Return [x, y] of the center of cell containing provided text 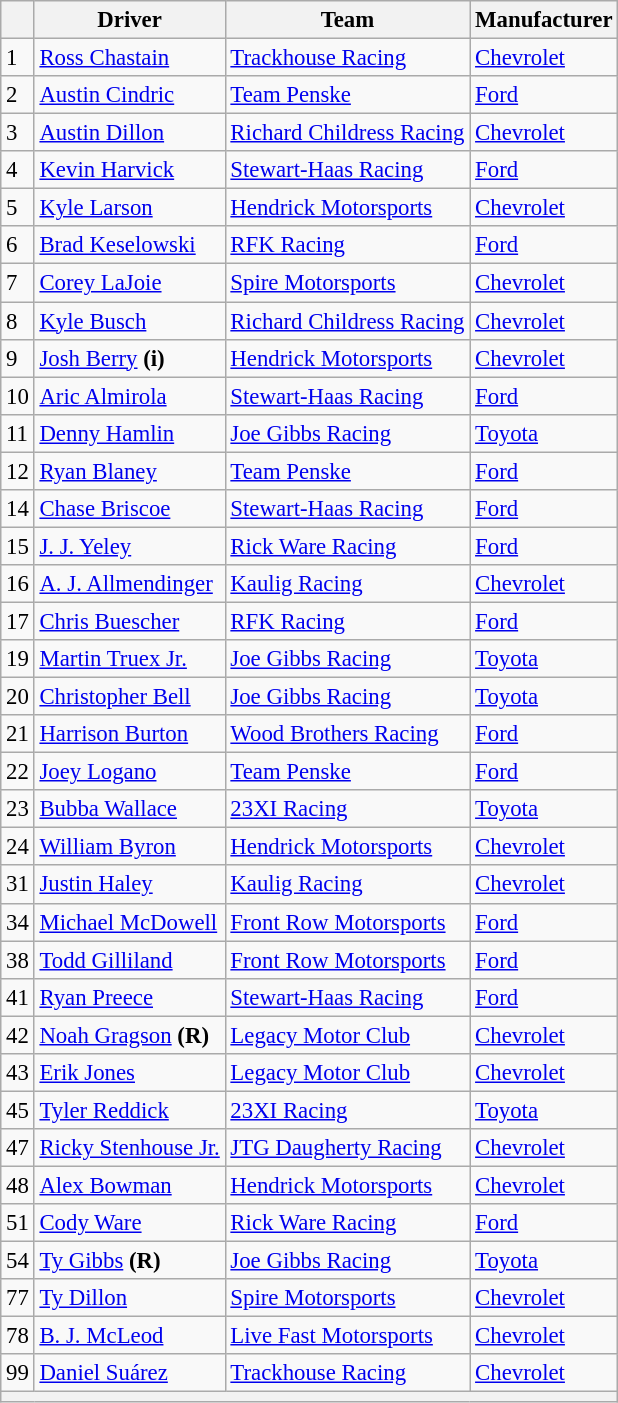
Driver [130, 20]
23 [18, 809]
Ty Gibbs (R) [130, 1261]
Brad Keselowski [130, 245]
Corey LaJoie [130, 283]
J. J. Yeley [130, 546]
5 [18, 208]
Manufacturer [544, 20]
11 [18, 433]
Alex Bowman [130, 1185]
47 [18, 1148]
Kyle Busch [130, 321]
54 [18, 1261]
45 [18, 1110]
Noah Gragson (R) [130, 1035]
Bubba Wallace [130, 809]
8 [18, 321]
A. J. Allmendinger [130, 584]
Martin Truex Jr. [130, 659]
Ross Chastain [130, 58]
20 [18, 697]
Team [348, 20]
Chris Buescher [130, 621]
Chase Briscoe [130, 509]
Kevin Harvick [130, 170]
Tyler Reddick [130, 1110]
43 [18, 1073]
15 [18, 546]
99 [18, 1373]
16 [18, 584]
Josh Berry (i) [130, 358]
21 [18, 734]
Ricky Stenhouse Jr. [130, 1148]
4 [18, 170]
3 [18, 133]
9 [18, 358]
10 [18, 396]
42 [18, 1035]
Todd Gilliland [130, 960]
7 [18, 283]
Christopher Bell [130, 697]
31 [18, 885]
Ryan Blaney [130, 471]
Michael McDowell [130, 922]
Austin Cindric [130, 95]
Cody Ware [130, 1223]
Aric Almirola [130, 396]
41 [18, 997]
6 [18, 245]
14 [18, 509]
Daniel Suárez [130, 1373]
William Byron [130, 847]
Ty Dillon [130, 1298]
Harrison Burton [130, 734]
51 [18, 1223]
48 [18, 1185]
Erik Jones [130, 1073]
12 [18, 471]
24 [18, 847]
22 [18, 772]
JTG Daugherty Racing [348, 1148]
34 [18, 922]
Ryan Preece [130, 997]
38 [18, 960]
1 [18, 58]
Denny Hamlin [130, 433]
17 [18, 621]
Austin Dillon [130, 133]
Justin Haley [130, 885]
77 [18, 1298]
78 [18, 1336]
19 [18, 659]
Kyle Larson [130, 208]
Joey Logano [130, 772]
Wood Brothers Racing [348, 734]
Live Fast Motorsports [348, 1336]
2 [18, 95]
B. J. McLeod [130, 1336]
